Scan for the cell matching the given text and deliver its (x, y) coordinate at center. 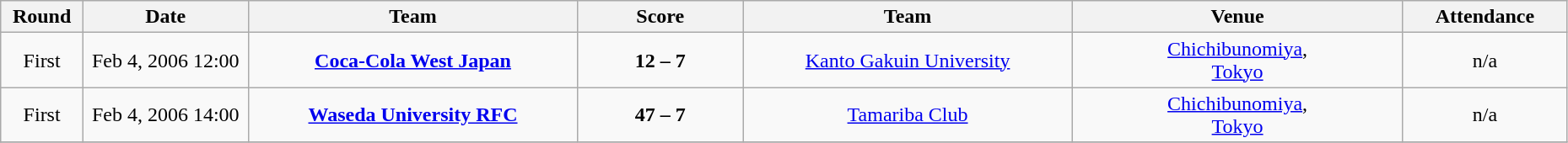
Waseda University RFC (413, 114)
47 – 7 (660, 114)
Coca-Cola West Japan (413, 61)
Tamariba Club (908, 114)
Feb 4, 2006 14:00 (165, 114)
Feb 4, 2006 12:00 (165, 61)
Venue (1238, 17)
12 – 7 (660, 61)
Attendance (1485, 17)
Kanto Gakuin University (908, 61)
Round (42, 17)
Score (660, 17)
Date (165, 17)
